Identify which cell holds the provided text, then report its (X, Y) central coordinate. 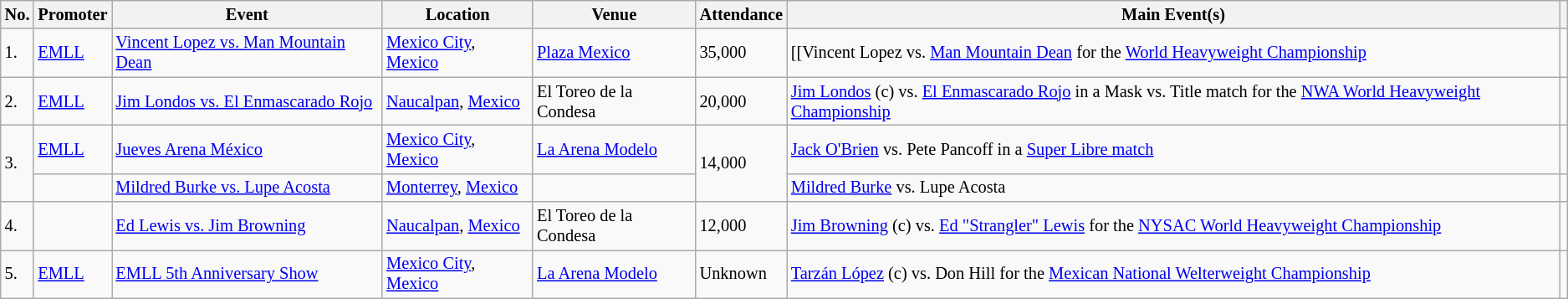
1. (18, 53)
35,000 (741, 53)
Plaza Mexico (614, 53)
14,000 (741, 162)
Attendance (741, 14)
2. (18, 101)
Tarzán López (c) vs. Don Hill for the Mexican National Welterweight Championship (1173, 274)
Event (248, 14)
Jueves Arena México (248, 149)
Main Event(s) (1173, 14)
Jim Londos vs. El Enmascarado Rojo (248, 101)
[[Vincent Lopez vs. Man Mountain Dean for the World Heavyweight Championship (1173, 53)
12,000 (741, 226)
Jack O'Brien vs. Pete Pancoff in a Super Libre match (1173, 149)
Monterrey, Mexico (457, 188)
5. (18, 274)
Jim Browning (c) vs. Ed "Strangler" Lewis for the NYSAC World Heavyweight Championship (1173, 226)
20,000 (741, 101)
Venue (614, 14)
Ed Lewis vs. Jim Browning (248, 226)
Location (457, 14)
Vincent Lopez vs. Man Mountain Dean (248, 53)
4. (18, 226)
No. (18, 14)
EMLL 5th Anniversary Show (248, 274)
Jim Londos (c) vs. El Enmascarado Rojo in a Mask vs. Title match for the NWA World Heavyweight Championship (1173, 101)
Promoter (72, 14)
Unknown (741, 274)
3. (18, 162)
